From the cell containing the given text, extract its center point as [x, y] coordinate. 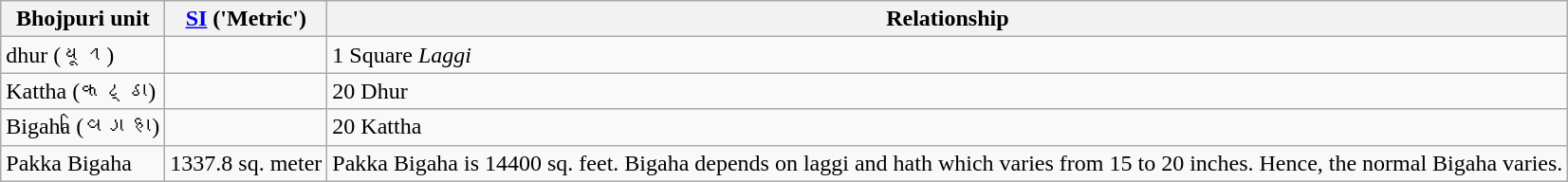
SI ('Metric') [247, 19]
dhur (𑂡𑂴𑂩) [83, 55]
1 Square Laggi [948, 55]
Bhojpuri unit [83, 19]
20 Dhur [948, 91]
Pakka Bigaha [83, 163]
20 Kattha [948, 127]
Relationship [948, 19]
Kattha (𑂍𑂗𑂹𑂘𑂰) [83, 91]
1337.8 sq. meter [247, 163]
Bigaha (𑂥𑂱𑂏𑂯𑂰) [83, 127]
Pakka Bigaha is 14400 sq. feet. Bigaha depends on laggi and hath which varies from 15 to 20 inches. Hence, the normal Bigaha varies. [948, 163]
